Scan for the cell matching the given text and deliver its (x, y) coordinate at center. 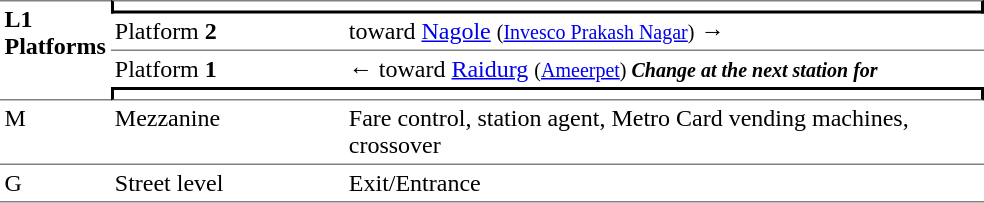
Exit/Entrance (664, 184)
Street level (227, 184)
Platform 1 (227, 69)
G (55, 184)
M (55, 132)
L1Platforms (55, 50)
Platform 2 (227, 33)
toward Nagole (Invesco Prakash Nagar) → (664, 33)
Fare control, station agent, Metro Card vending machines, crossover (664, 132)
Mezzanine (227, 132)
← toward Raidurg (Ameerpet) Change at the next station for (664, 69)
